Search for the cell housing the specified text and yield its (X, Y) center coordinate. 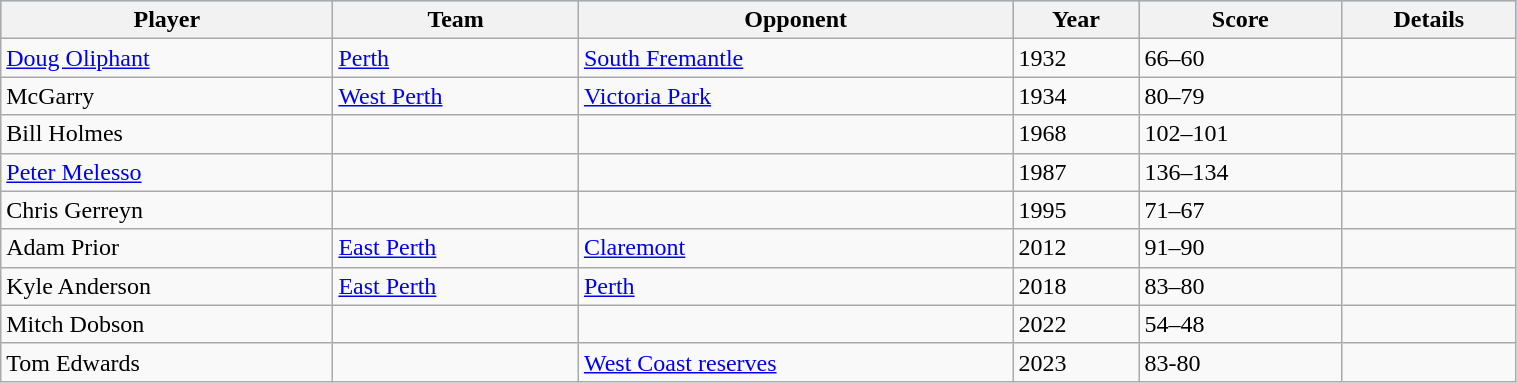
South Fremantle (796, 58)
Chris Gerreyn (167, 210)
Player (167, 20)
Doug Oliphant (167, 58)
1934 (1076, 96)
91–90 (1240, 248)
Victoria Park (796, 96)
2022 (1076, 324)
83–80 (1240, 286)
80–79 (1240, 96)
Adam Prior (167, 248)
Score (1240, 20)
1987 (1076, 172)
Details (1429, 20)
1932 (1076, 58)
102–101 (1240, 134)
136–134 (1240, 172)
1995 (1076, 210)
66–60 (1240, 58)
71–67 (1240, 210)
Mitch Dobson (167, 324)
West Perth (456, 96)
2012 (1076, 248)
West Coast reserves (796, 362)
2023 (1076, 362)
Opponent (796, 20)
Tom Edwards (167, 362)
83-80 (1240, 362)
Claremont (796, 248)
Kyle Anderson (167, 286)
1968 (1076, 134)
Bill Holmes (167, 134)
Team (456, 20)
McGarry (167, 96)
54–48 (1240, 324)
Year (1076, 20)
2018 (1076, 286)
Peter Melesso (167, 172)
